Find where the given text appears and provide that cell's center as (x, y) coordinate. 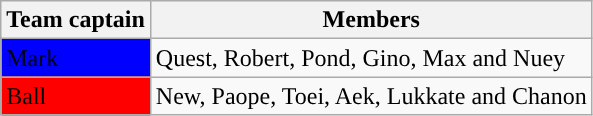
Mark (76, 58)
Quest, Robert, Pond, Gino, Max and Nuey (371, 58)
Members (371, 20)
Ball (76, 96)
New, Paope, Toei, Aek, Lukkate and Chanon (371, 96)
Team captain (76, 20)
